Find where the given text appears and provide that cell's center as [x, y] coordinate. 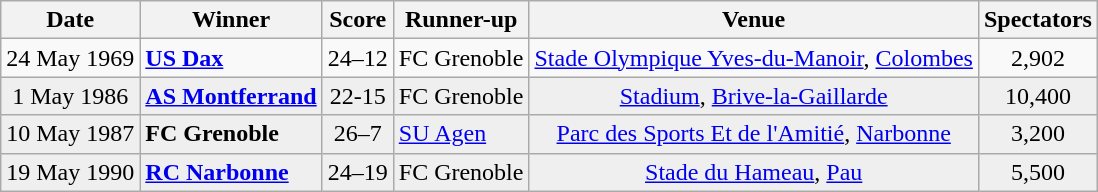
24–19 [358, 172]
3,200 [1038, 134]
Venue [754, 20]
Runner-up [461, 20]
10,400 [1038, 96]
SU Agen [461, 134]
Stade Olympique Yves-du-Manoir, Colombes [754, 58]
Parc des Sports Et de l'Amitié, Narbonne [754, 134]
Stade du Hameau, Pau [754, 172]
5,500 [1038, 172]
Date [70, 20]
19 May 1990 [70, 172]
10 May 1987 [70, 134]
AS Montferrand [231, 96]
Stadium, Brive-la-Gaillarde [754, 96]
24 May 1969 [70, 58]
Winner [231, 20]
Score [358, 20]
US Dax [231, 58]
2,902 [1038, 58]
1 May 1986 [70, 96]
RC Narbonne [231, 172]
Spectators [1038, 20]
22-15 [358, 96]
26–7 [358, 134]
24–12 [358, 58]
